Return (x, y) of the center of cell containing provided text 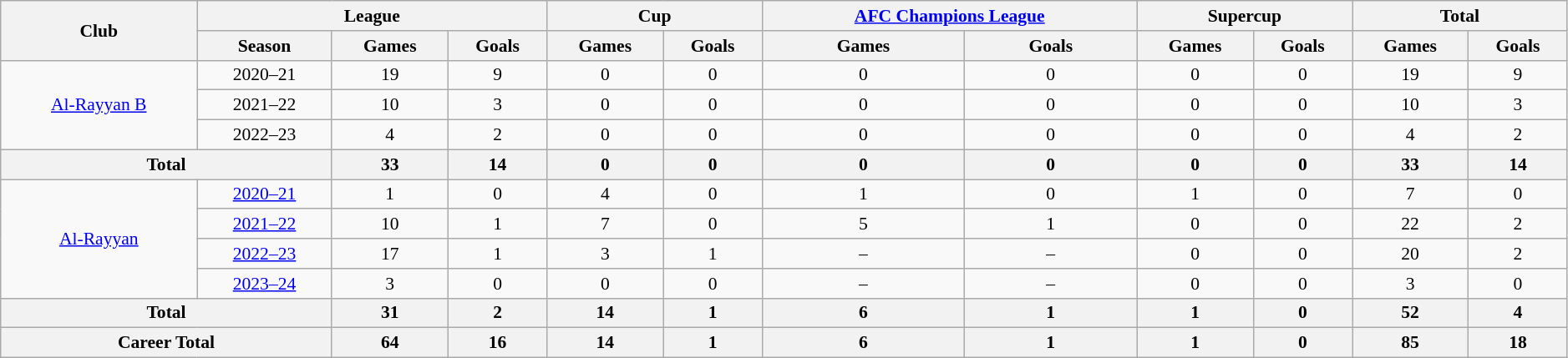
20 (1410, 254)
Cup (655, 16)
Season (265, 46)
16 (498, 343)
League (373, 16)
18 (1519, 343)
85 (1410, 343)
Al-Rayyan B (99, 105)
17 (389, 254)
Al-Rayyan (99, 239)
5 (863, 224)
2023–24 (265, 284)
52 (1410, 313)
22 (1410, 224)
AFC Champions League (949, 16)
Supercup (1245, 16)
Club (99, 30)
Career Total (167, 343)
64 (389, 343)
31 (389, 313)
